Return the [x, y] coordinate for the center point of the cell that contains the specified text.  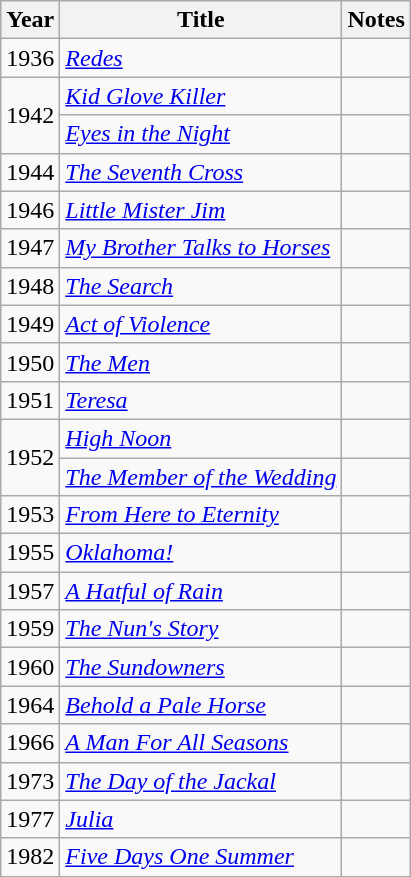
1973 [30, 781]
Kid Glove Killer [201, 96]
Title [201, 20]
The Nun's Story [201, 629]
1944 [30, 172]
The Seventh Cross [201, 172]
1982 [30, 857]
Five Days One Summer [201, 857]
1952 [30, 457]
1950 [30, 362]
1949 [30, 324]
The Day of the Jackal [201, 781]
My Brother Talks to Horses [201, 248]
1948 [30, 286]
1942 [30, 115]
A Man For All Seasons [201, 743]
Behold a Pale Horse [201, 705]
1955 [30, 553]
1964 [30, 705]
Year [30, 20]
Redes [201, 58]
1936 [30, 58]
1947 [30, 248]
The Sundowners [201, 667]
Teresa [201, 400]
The Search [201, 286]
1966 [30, 743]
1977 [30, 819]
The Member of the Wedding [201, 477]
The Men [201, 362]
A Hatful of Rain [201, 591]
Notes [376, 20]
Act of Violence [201, 324]
High Noon [201, 438]
1946 [30, 210]
From Here to Eternity [201, 515]
Julia [201, 819]
Oklahoma! [201, 553]
Eyes in the Night [201, 134]
1953 [30, 515]
Little Mister Jim [201, 210]
1951 [30, 400]
1957 [30, 591]
1959 [30, 629]
1960 [30, 667]
